Locate the cell with the specified text and output its (X, Y) center coordinate. 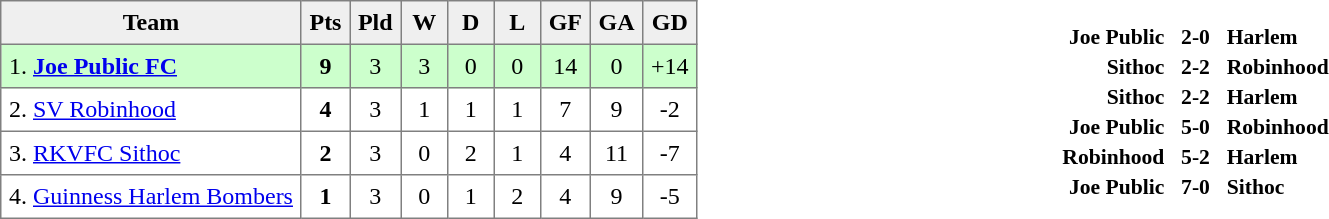
7-0 (1195, 186)
-5 (670, 197)
GF (565, 23)
11 (616, 153)
1. Joe Public FC (151, 66)
-7 (670, 153)
W (424, 23)
-2 (670, 110)
2-0 (1195, 36)
Team (151, 23)
Pld (376, 23)
L (517, 23)
3. RKVFC Sithoc (151, 153)
2. SV Robinhood (151, 110)
+14 (670, 66)
Pts (325, 23)
7 (565, 110)
D (470, 23)
5-0 (1195, 126)
GA (616, 23)
4. Guinness Harlem Bombers (151, 197)
14 (565, 66)
Robinhood (1058, 156)
5-2 (1195, 156)
GD (670, 23)
